Find where the given text appears and provide that cell's center as [X, Y] coordinate. 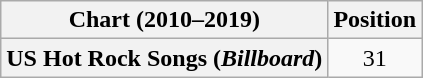
31 [375, 58]
Position [375, 20]
Chart (2010–2019) [164, 20]
US Hot Rock Songs (Billboard) [164, 58]
